Detect which cell encompasses the target text, then output its (x, y) center coordinate. 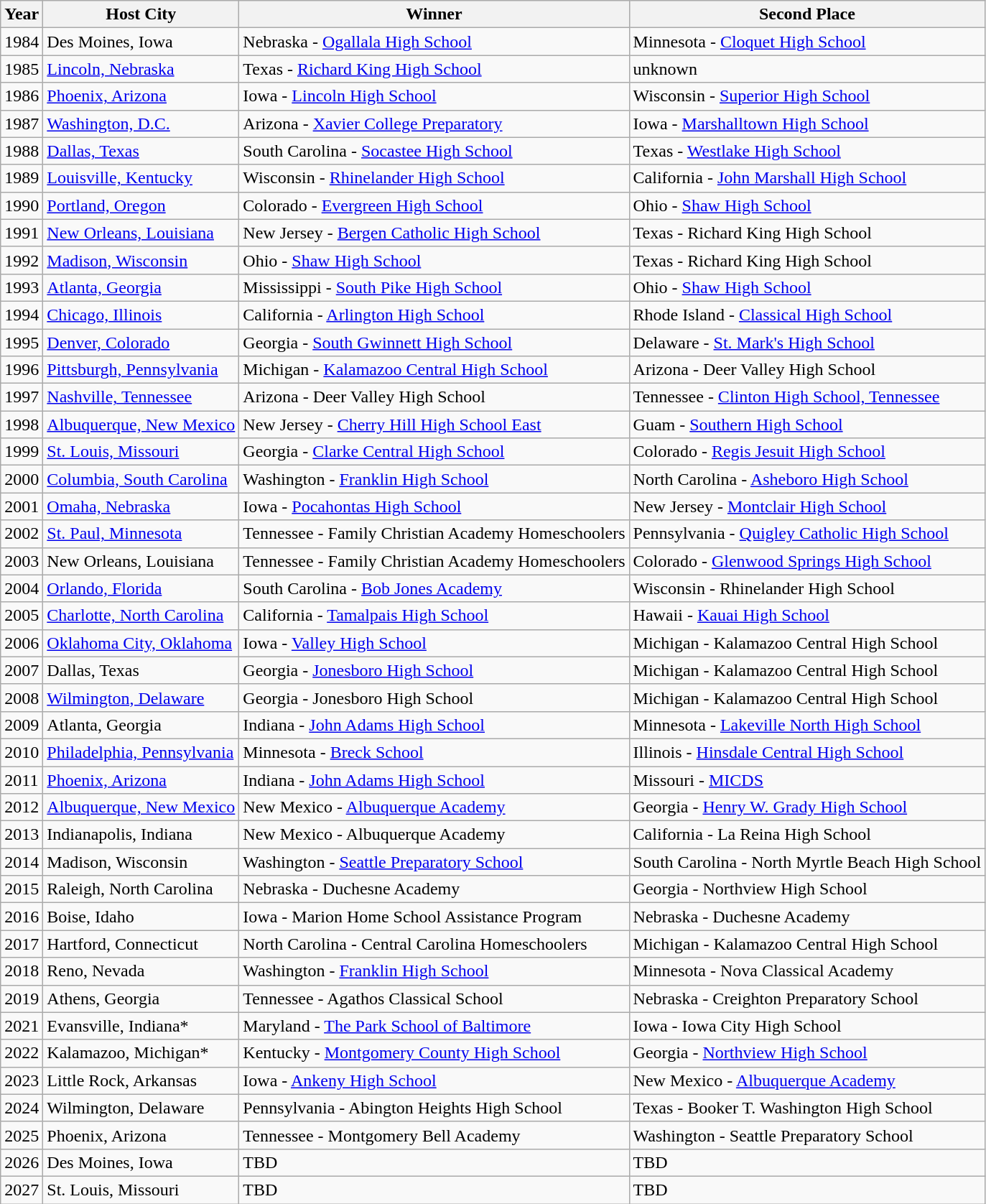
Nashville, Tennessee (141, 397)
1997 (22, 397)
Orlando, Florida (141, 588)
2004 (22, 588)
Illinois - Hinsdale Central High School (807, 752)
2002 (22, 534)
1985 (22, 69)
1995 (22, 343)
1989 (22, 178)
Reno, Nevada (141, 971)
Washington, D.C. (141, 124)
Year (22, 14)
Minnesota - Breck School (434, 752)
2015 (22, 889)
1993 (22, 287)
California - La Reina High School (807, 835)
New Jersey - Cherry Hill High School East (434, 425)
Nebraska - Ogallala High School (434, 42)
Wisconsin - Superior High School (807, 96)
Nebraska - Creighton Preparatory School (807, 999)
unknown (807, 69)
2026 (22, 1162)
South Carolina - Socastee High School (434, 151)
New Jersey - Bergen Catholic High School (434, 233)
2005 (22, 616)
Texas - Westlake High School (807, 151)
Georgia - South Gwinnett High School (434, 343)
Iowa - Marion Home School Assistance Program (434, 917)
Delaware - St. Mark's High School (807, 343)
Boise, Idaho (141, 917)
South Carolina - North Myrtle Beach High School (807, 862)
2011 (22, 779)
California - John Marshall High School (807, 178)
Charlotte, North Carolina (141, 616)
Athens, Georgia (141, 999)
Chicago, Illinois (141, 315)
Columbia, South Carolina (141, 479)
2016 (22, 917)
2023 (22, 1080)
North Carolina - Central Carolina Homeschoolers (434, 944)
1984 (22, 42)
Georgia - Henry W. Grady High School (807, 807)
Iowa - Marshalltown High School (807, 124)
1994 (22, 315)
Mississippi - South Pike High School (434, 287)
2008 (22, 698)
Tennessee - Clinton High School, Tennessee (807, 397)
Missouri - MICDS (807, 779)
Texas - Booker T. Washington High School (807, 1108)
Tennessee - Agathos Classical School (434, 999)
2006 (22, 643)
Evansville, Indiana* (141, 1026)
Oklahoma City, Oklahoma (141, 643)
Minnesota - Nova Classical Academy (807, 971)
2017 (22, 944)
Louisville, Kentucky (141, 178)
Iowa - Valley High School (434, 643)
2009 (22, 725)
Portland, Oregon (141, 205)
Colorado - Regis Jesuit High School (807, 452)
2010 (22, 752)
Host City (141, 14)
Denver, Colorado (141, 343)
Colorado - Glenwood Springs High School (807, 561)
Tennessee - Montgomery Bell Academy (434, 1135)
1999 (22, 452)
1992 (22, 260)
Arizona - Xavier College Preparatory (434, 124)
Philadelphia, Pennsylvania (141, 752)
Second Place (807, 14)
1996 (22, 370)
Kentucky - Montgomery County High School (434, 1053)
2014 (22, 862)
Hartford, Connecticut (141, 944)
Minnesota - Cloquet High School (807, 42)
South Carolina - Bob Jones Academy (434, 588)
Pennsylvania - Quigley Catholic High School (807, 534)
2003 (22, 561)
Kalamazoo, Michigan* (141, 1053)
Iowa - Ankeny High School (434, 1080)
Indianapolis, Indiana (141, 835)
Omaha, Nebraska (141, 506)
2025 (22, 1135)
2001 (22, 506)
Pittsburgh, Pennsylvania (141, 370)
2024 (22, 1108)
New Jersey - Montclair High School (807, 506)
Maryland - The Park School of Baltimore (434, 1026)
2027 (22, 1190)
Iowa - Lincoln High School (434, 96)
Lincoln, Nebraska (141, 69)
Hawaii - Kauai High School (807, 616)
North Carolina - Asheboro High School (807, 479)
2022 (22, 1053)
Minnesota - Lakeville North High School (807, 725)
1988 (22, 151)
Colorado - Evergreen High School (434, 205)
1990 (22, 205)
1987 (22, 124)
Iowa - Pocahontas High School (434, 506)
Little Rock, Arkansas (141, 1080)
1986 (22, 96)
California - Tamalpais High School (434, 616)
2013 (22, 835)
St. Paul, Minnesota (141, 534)
Georgia - Clarke Central High School (434, 452)
Rhode Island - Classical High School (807, 315)
Raleigh, North Carolina (141, 889)
2021 (22, 1026)
1998 (22, 425)
2012 (22, 807)
2019 (22, 999)
Guam - Southern High School (807, 425)
2000 (22, 479)
2018 (22, 971)
2007 (22, 670)
Winner (434, 14)
Pennsylvania - Abington Heights High School (434, 1108)
1991 (22, 233)
Iowa - Iowa City High School (807, 1026)
California - Arlington High School (434, 315)
